Output the (X, Y) coordinate of the center of the cell containing the given text.  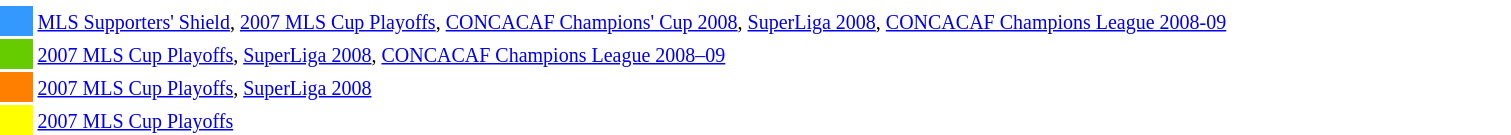
2007 MLS Cup Playoffs, SuperLiga 2008, CONCACAF Champions League 2008–09 (774, 54)
MLS Supporters' Shield, 2007 MLS Cup Playoffs, CONCACAF Champions' Cup 2008, SuperLiga 2008, CONCACAF Champions League 2008-09 (774, 21)
2007 MLS Cup Playoffs, SuperLiga 2008 (774, 87)
2007 MLS Cup Playoffs (774, 120)
